Return the (x, y) coordinate for the center point of the cell that contains the specified text.  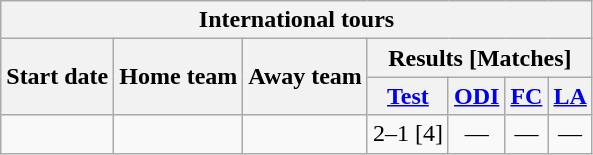
International tours (297, 20)
Start date (58, 77)
ODI (476, 96)
2–1 [4] (408, 134)
Home team (178, 77)
FC (526, 96)
Away team (306, 77)
Results [Matches] (480, 58)
Test (408, 96)
LA (570, 96)
